Return the [x, y] coordinate for the center point of the cell that contains the specified text.  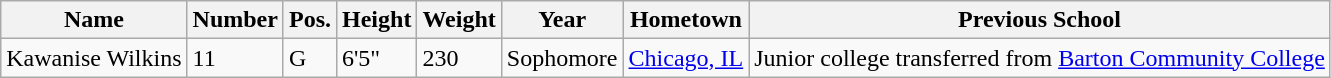
Name [94, 20]
Sophomore [562, 58]
Pos. [310, 20]
Hometown [686, 20]
Junior college transferred from Barton Community College [1040, 58]
Weight [459, 20]
11 [235, 58]
Year [562, 20]
Number [235, 20]
6'5" [377, 58]
Kawanise Wilkins [94, 58]
Height [377, 20]
Chicago, IL [686, 58]
230 [459, 58]
Previous School [1040, 20]
G [310, 58]
